Detect which cell encompasses the target text, then output its [X, Y] center coordinate. 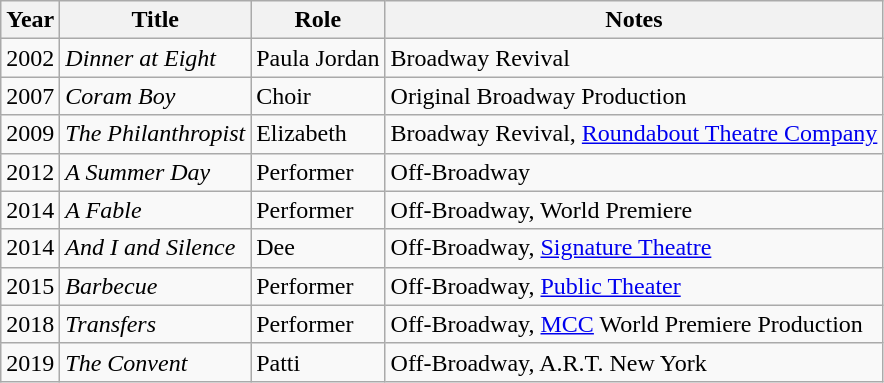
Off-Broadway, MCC World Premiere Production [634, 324]
Off-Broadway, Signature Theatre [634, 248]
2019 [30, 362]
2007 [30, 96]
Original Broadway Production [634, 96]
Off-Broadway, World Premiere [634, 210]
Paula Jordan [318, 58]
Broadway Revival, Roundabout Theatre Company [634, 134]
Coram Boy [156, 96]
Role [318, 20]
Off-Broadway, Public Theater [634, 286]
2018 [30, 324]
Transfers [156, 324]
Year [30, 20]
Choir [318, 96]
Broadway Revival [634, 58]
2012 [30, 172]
The Convent [156, 362]
2015 [30, 286]
Elizabeth [318, 134]
Title [156, 20]
The Philanthropist [156, 134]
A Summer Day [156, 172]
Patti [318, 362]
And I and Silence [156, 248]
Notes [634, 20]
Barbecue [156, 286]
Dee [318, 248]
Dinner at Eight [156, 58]
2009 [30, 134]
Off-Broadway [634, 172]
Off-Broadway, A.R.T. New York [634, 362]
A Fable [156, 210]
2002 [30, 58]
